Search for the cell housing the specified text and yield its (X, Y) center coordinate. 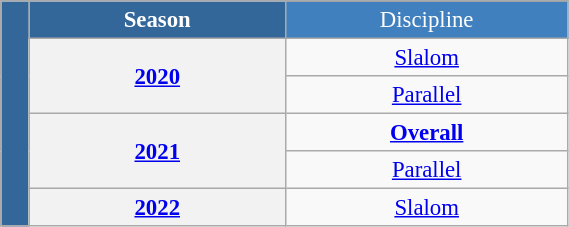
2022 (157, 208)
Overall (426, 133)
Discipline (426, 20)
2020 (157, 76)
2021 (157, 152)
Season (157, 20)
